Provide the [x, y] coordinate of the cell's center where the given text is located.  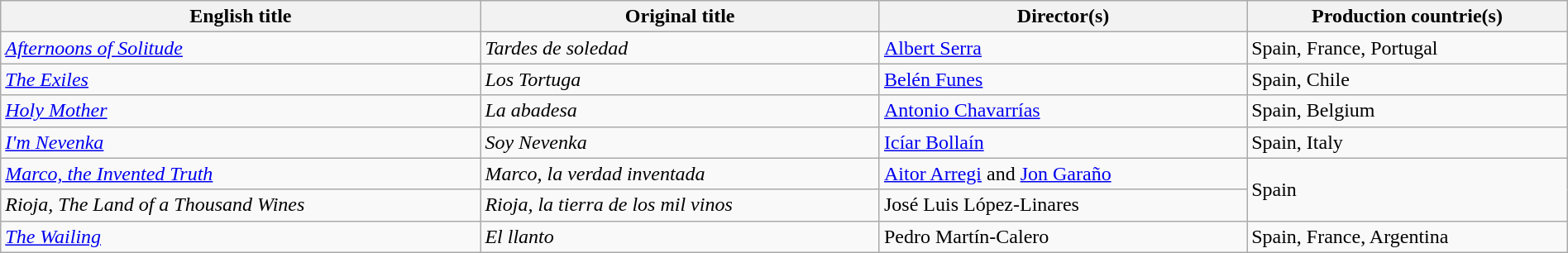
I'm Nevenka [241, 142]
Holy Mother [241, 111]
Marco, la verdad inventada [680, 174]
Spain, Italy [1408, 142]
Soy Nevenka [680, 142]
Afternoons of Solitude [241, 48]
Rioja, la tierra de los mil vinos [680, 205]
Director(s) [1063, 17]
Antonio Chavarrías [1063, 111]
Marco, the Invented Truth [241, 174]
Spain, Chile [1408, 79]
Spain, France, Portugal [1408, 48]
The Wailing [241, 236]
Spain, France, Argentina [1408, 236]
Aitor Arregi and Jon Garaño [1063, 174]
Rioja, The Land of a Thousand Wines [241, 205]
Belén Funes [1063, 79]
Los Tortuga [680, 79]
Original title [680, 17]
The Exiles [241, 79]
La abadesa [680, 111]
El llanto [680, 236]
Icíar Bollaín [1063, 142]
Spain [1408, 189]
Pedro Martín-Calero [1063, 236]
Tardes de soledad [680, 48]
José Luis López-Linares [1063, 205]
Spain, Belgium [1408, 111]
Production countrie(s) [1408, 17]
Albert Serra [1063, 48]
English title [241, 17]
